Output the [X, Y] coordinate of the center of the cell containing the given text.  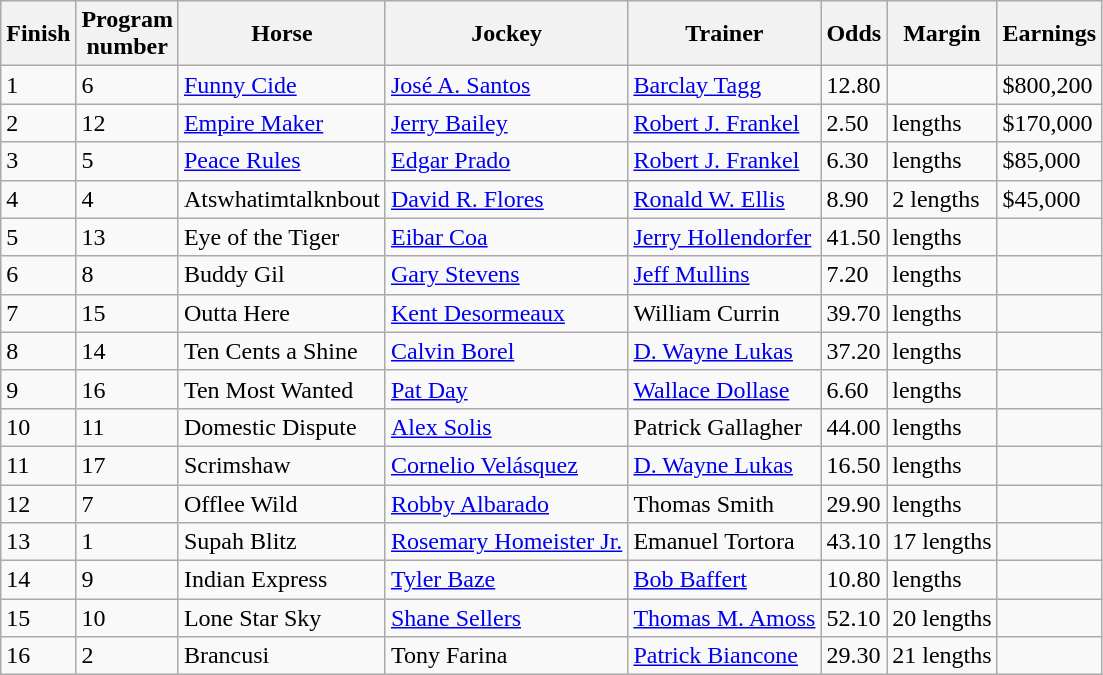
Finish [38, 34]
Empire Maker [282, 123]
43.10 [854, 542]
$85,000 [1049, 161]
Thomas M. Amoss [724, 618]
29.30 [854, 656]
12.80 [854, 85]
39.70 [854, 313]
Thomas Smith [724, 503]
17 lengths [942, 542]
Odds [854, 34]
William Currin [724, 313]
Outta Here [282, 313]
$45,000 [1049, 199]
Jerry Hollendorfer [724, 237]
Cornelio Velásquez [506, 465]
Horse [282, 34]
Shane Sellers [506, 618]
Barclay Tagg [724, 85]
Ten Cents a Shine [282, 351]
Buddy Gil [282, 275]
Bob Baffert [724, 580]
Indian Express [282, 580]
Rosemary Homeister Jr. [506, 542]
Offlee Wild [282, 503]
Gary Stevens [506, 275]
17 [128, 465]
Eye of the Tiger [282, 237]
Pat Day [506, 389]
Scrimshaw [282, 465]
52.10 [854, 618]
Calvin Borel [506, 351]
16.50 [854, 465]
37.20 [854, 351]
21 lengths [942, 656]
Peace Rules [282, 161]
29.90 [854, 503]
Trainer [724, 34]
Eibar Coa [506, 237]
6.30 [854, 161]
Atswhatimtalknbout [282, 199]
2.50 [854, 123]
$800,200 [1049, 85]
Patrick Gallagher [724, 427]
Jockey [506, 34]
Ten Most Wanted [282, 389]
Tyler Baze [506, 580]
41.50 [854, 237]
José A. Santos [506, 85]
Alex Solis [506, 427]
20 lengths [942, 618]
Edgar Prado [506, 161]
Brancusi [282, 656]
Tony Farina [506, 656]
Jeff Mullins [724, 275]
Patrick Biancone [724, 656]
Lone Star Sky [282, 618]
7.20 [854, 275]
Earnings [1049, 34]
Ronald W. Ellis [724, 199]
Wallace Dollase [724, 389]
Margin [942, 34]
Supah Blitz [282, 542]
Domestic Dispute [282, 427]
Robby Albarado [506, 503]
6.60 [854, 389]
$170,000 [1049, 123]
2 lengths [942, 199]
Programnumber [128, 34]
Emanuel Tortora [724, 542]
Kent Desormeaux [506, 313]
Jerry Bailey [506, 123]
David R. Flores [506, 199]
44.00 [854, 427]
10.80 [854, 580]
8.90 [854, 199]
Funny Cide [282, 85]
3 [38, 161]
